Output the [x, y] coordinate of the center of the cell containing the given text.  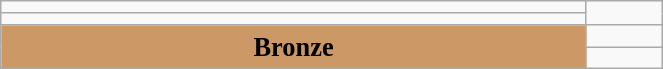
Bronze [294, 46]
